Find where the given text appears and provide that cell's center as (x, y) coordinate. 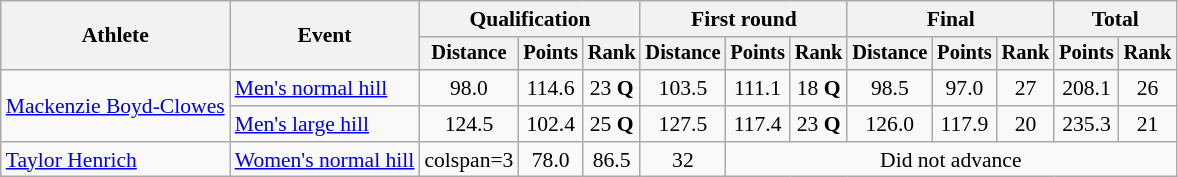
117.4 (757, 124)
Qualification (530, 19)
Athlete (116, 36)
Men's normal hill (325, 88)
First round (744, 19)
18 Q (819, 88)
20 (1026, 124)
103.5 (682, 88)
208.1 (1086, 88)
102.4 (550, 124)
97.0 (964, 88)
98.5 (890, 88)
98.0 (468, 88)
27 (1026, 88)
114.6 (550, 88)
235.3 (1086, 124)
25 Q (612, 124)
111.1 (757, 88)
Final (950, 19)
117.9 (964, 124)
124.5 (468, 124)
127.5 (682, 124)
Event (325, 36)
Total (1115, 19)
126.0 (890, 124)
Men's large hill (325, 124)
21 (1148, 124)
Mackenzie Boyd-Clowes (116, 106)
26 (1148, 88)
